Search for the cell housing the specified text and yield its (x, y) center coordinate. 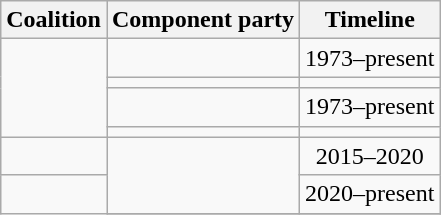
Component party (202, 20)
2020–present (370, 194)
Coalition (54, 20)
2015–2020 (370, 156)
Timeline (370, 20)
